Return the (x, y) coordinate for the center point of the cell that contains the specified text.  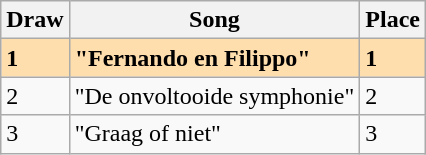
"Graag of niet" (214, 134)
Song (214, 20)
"Fernando en Filippo" (214, 58)
Draw (35, 20)
Place (393, 20)
"De onvoltooide symphonie" (214, 96)
